Pinpoint the cell where the given text exists, returning its (x, y) midpoint coordinate. 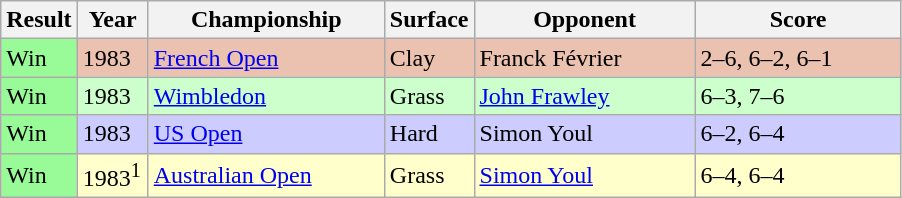
Franck Février (584, 58)
6–3, 7–6 (798, 96)
John Frawley (584, 96)
Opponent (584, 20)
Australian Open (266, 176)
US Open (266, 134)
19831 (112, 176)
Wimbledon (266, 96)
Surface (429, 20)
French Open (266, 58)
Year (112, 20)
Result (39, 20)
Championship (266, 20)
6–4, 6–4 (798, 176)
2–6, 6–2, 6–1 (798, 58)
6–2, 6–4 (798, 134)
Score (798, 20)
Hard (429, 134)
Clay (429, 58)
